Scan for the cell matching the given text and deliver its [X, Y] coordinate at center. 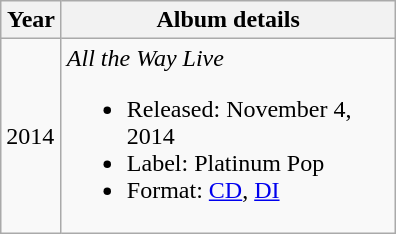
Year [32, 20]
2014 [32, 136]
Album details [228, 20]
All the Way LiveReleased: November 4, 2014Label: Platinum PopFormat: CD, DI [228, 136]
